Pinpoint the cell where the given text exists, returning its (X, Y) midpoint coordinate. 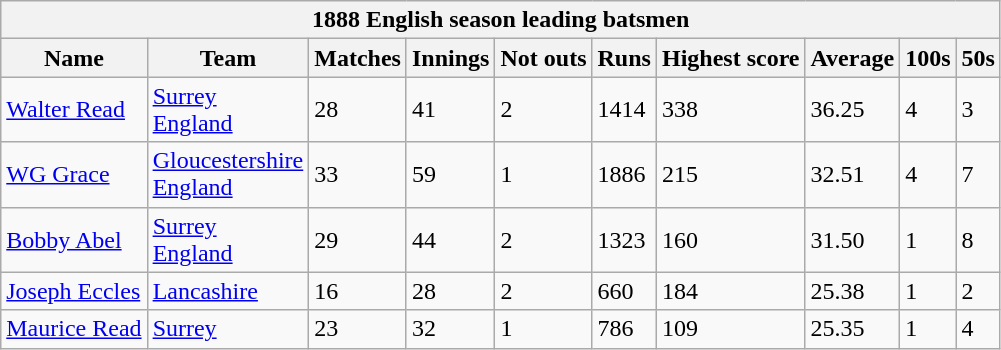
29 (358, 240)
33 (358, 174)
36.25 (852, 110)
Lancashire (228, 291)
8 (978, 240)
32 (450, 329)
Surrey (228, 329)
44 (450, 240)
WG Grace (74, 174)
160 (730, 240)
660 (624, 291)
7 (978, 174)
Innings (450, 58)
Walter Read (74, 110)
Joseph Eccles (74, 291)
100s (928, 58)
Maurice Read (74, 329)
215 (730, 174)
1886 (624, 174)
32.51 (852, 174)
59 (450, 174)
184 (730, 291)
31.50 (852, 240)
25.35 (852, 329)
16 (358, 291)
Average (852, 58)
50s (978, 58)
1414 (624, 110)
25.38 (852, 291)
Highest score (730, 58)
Bobby Abel (74, 240)
Name (74, 58)
41 (450, 110)
338 (730, 110)
1888 English season leading batsmen (501, 20)
786 (624, 329)
109 (730, 329)
Team (228, 58)
23 (358, 329)
Runs (624, 58)
3 (978, 110)
GloucestershireEngland (228, 174)
Not outs (544, 58)
1323 (624, 240)
Matches (358, 58)
